Detect which cell encompasses the target text, then output its [x, y] center coordinate. 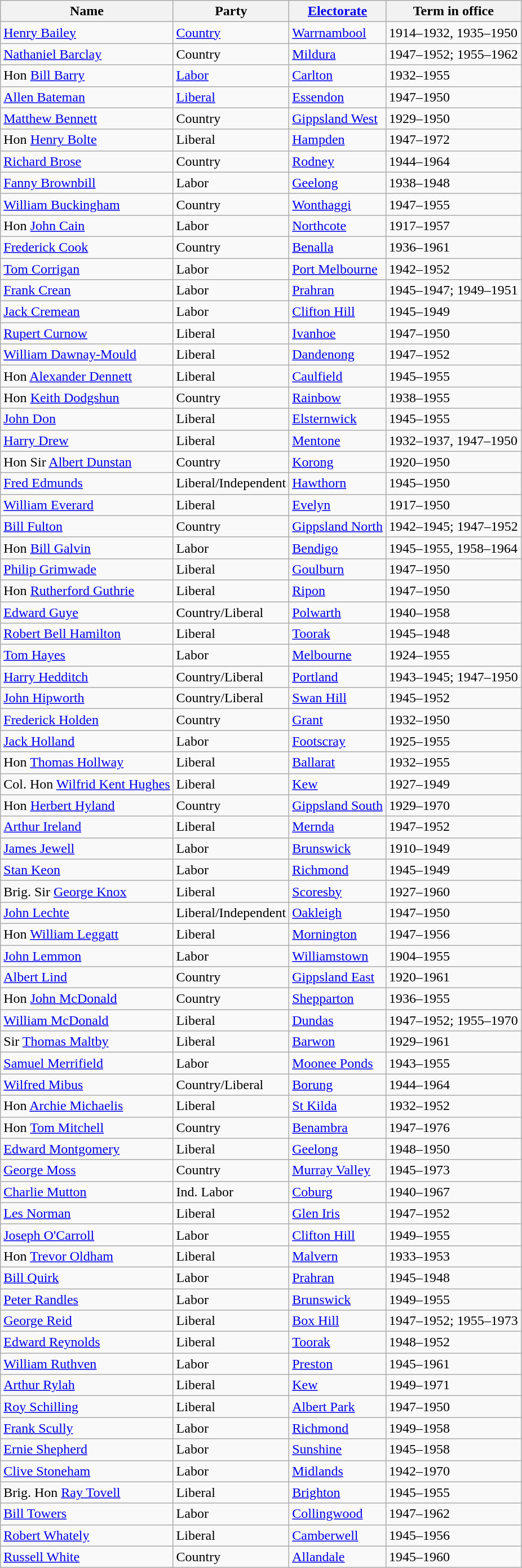
1947–1952; 1955–1973 [453, 1321]
1947–1952; 1955–1962 [453, 54]
Frederick Cook [87, 247]
Northcote [338, 226]
Term in office [453, 11]
John Don [87, 419]
1917–1950 [453, 505]
Hon Bill Galvin [87, 548]
1943–1955 [453, 1063]
Hon Alexander Dennett [87, 376]
1947–1962 [453, 1514]
Tom Corrigan [87, 269]
Ballarat [338, 763]
Hon Henry Bolte [87, 140]
Borung [338, 1085]
Collingwood [338, 1514]
Mentone [338, 441]
Jack Cremean [87, 312]
Mernda [338, 827]
1945–1952 [453, 698]
Hon Thomas Hollway [87, 763]
Rainbow [338, 398]
William Ruthven [87, 1364]
Carlton [338, 76]
1945–1961 [453, 1364]
John Lemmon [87, 956]
Moonee Ponds [338, 1063]
1948–1950 [453, 1149]
Bill Fulton [87, 526]
1933–1953 [453, 1256]
Nathaniel Barclay [87, 54]
1920–1950 [453, 462]
Fanny Brownbill [87, 183]
Sir Thomas Maltby [87, 1042]
Edward Guye [87, 612]
Hon John McDonald [87, 999]
Matthew Bennett [87, 118]
1929–1950 [453, 118]
Bendigo [338, 548]
St Kilda [338, 1106]
Murray Valley [338, 1170]
1949–1971 [453, 1385]
Grant [338, 720]
William Dawnay-Mould [87, 355]
Arthur Ireland [87, 827]
1925–1955 [453, 741]
William Buckingham [87, 204]
Camberwell [338, 1535]
Gippsland North [338, 526]
Oakleigh [338, 913]
Henry Bailey [87, 33]
Party [231, 11]
Benambra [338, 1127]
Hon Tom Mitchell [87, 1127]
Frank Scully [87, 1428]
1940–1967 [453, 1192]
1945–1958 [453, 1450]
Elsternwick [338, 419]
Ripon [338, 591]
Essendon [338, 97]
Albert Park [338, 1407]
Warrnambool [338, 33]
Rupert Curnow [87, 333]
Hon Archie Michaelis [87, 1106]
Footscray [338, 741]
1938–1948 [453, 183]
1945–1955, 1958–1964 [453, 548]
Gippsland East [338, 977]
Korong [338, 462]
Hon William Leggatt [87, 934]
1914–1932, 1935–1950 [453, 33]
Mornington [338, 934]
Hon Keith Dodgshun [87, 398]
1945–1960 [453, 1557]
1920–1961 [453, 977]
Bill Quirk [87, 1278]
1929–1961 [453, 1042]
Philip Grimwade [87, 569]
Joseph O'Carroll [87, 1235]
Hon Rutherford Guthrie [87, 591]
Clive Stoneham [87, 1471]
Scoresby [338, 891]
Dandenong [338, 355]
John Lechte [87, 913]
William Everard [87, 505]
1947–1955 [453, 204]
Swan Hill [338, 698]
John Hipworth [87, 698]
Williamstown [338, 956]
Robert Whately [87, 1535]
Mildura [338, 54]
Tom Hayes [87, 655]
James Jewell [87, 848]
Sunshine [338, 1450]
Peter Randles [87, 1299]
1938–1955 [453, 398]
Richard Brose [87, 161]
1932–1952 [453, 1106]
George Reid [87, 1321]
Harry Drew [87, 441]
1945–1956 [453, 1535]
Goulburn [338, 569]
1949–1958 [453, 1428]
Wilfred Mibus [87, 1085]
1904–1955 [453, 956]
Gippsland West [338, 118]
Midlands [338, 1471]
Brig. Hon Ray Tovell [87, 1492]
Wonthaggi [338, 204]
Stan Keon [87, 870]
Coburg [338, 1192]
Les Norman [87, 1213]
Allandale [338, 1557]
Hon Herbert Hyland [87, 805]
Frank Crean [87, 290]
Portland [338, 677]
1924–1955 [453, 655]
Rodney [338, 161]
Brig. Sir George Knox [87, 891]
William McDonald [87, 1020]
1948–1952 [453, 1342]
Col. Hon Wilfrid Kent Hughes [87, 784]
Melbourne [338, 655]
Polwarth [338, 612]
1947–1972 [453, 140]
Hon Bill Barry [87, 76]
Hon John Cain [87, 226]
Russell White [87, 1557]
1942–1952 [453, 269]
Malvern [338, 1256]
Edward Reynolds [87, 1342]
1942–1970 [453, 1471]
1940–1958 [453, 612]
Brighton [338, 1492]
Hon Trevor Oldham [87, 1256]
Port Melbourne [338, 269]
Ivanhoe [338, 333]
1917–1957 [453, 226]
Edward Montgomery [87, 1149]
Name [87, 11]
Fred Edmunds [87, 483]
1929–1970 [453, 805]
Frederick Holden [87, 720]
Gippsland South [338, 805]
Albert Lind [87, 977]
Barwon [338, 1042]
Caulfield [338, 376]
Jack Holland [87, 741]
1947–1956 [453, 934]
Box Hill [338, 1321]
Shepparton [338, 999]
Ernie Shepherd [87, 1450]
Glen Iris [338, 1213]
Electorate [338, 11]
Arthur Rylah [87, 1385]
1942–1945; 1947–1952 [453, 526]
Robert Bell Hamilton [87, 634]
1936–1961 [453, 247]
1945–1973 [453, 1170]
Bill Towers [87, 1514]
Roy Schilling [87, 1407]
1927–1949 [453, 784]
Charlie Mutton [87, 1192]
Benalla [338, 247]
1947–1976 [453, 1127]
1927–1960 [453, 891]
Hawthorn [338, 483]
Dundas [338, 1020]
Preston [338, 1364]
1910–1949 [453, 848]
Allen Bateman [87, 97]
1932–1950 [453, 720]
Samuel Merrifield [87, 1063]
George Moss [87, 1170]
1936–1955 [453, 999]
Harry Hedditch [87, 677]
Ind. Labor [231, 1192]
Hon Sir Albert Dunstan [87, 462]
1943–1945; 1947–1950 [453, 677]
1945–1947; 1949–1951 [453, 290]
1932–1937, 1947–1950 [453, 441]
1945–1950 [453, 483]
Evelyn [338, 505]
1947–1952; 1955–1970 [453, 1020]
Hampden [338, 140]
